Output the (X, Y) coordinate of the center of the cell containing the given text.  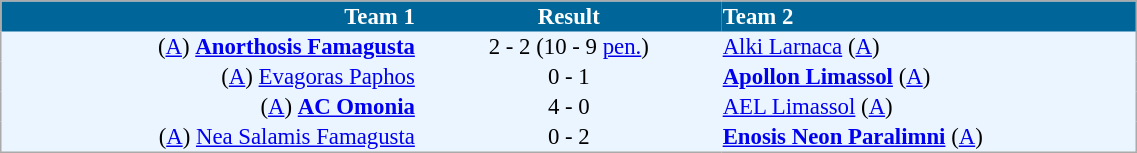
(A) Evagoras Paphos (209, 77)
Team 2 (929, 16)
(A) Nea Salamis Famagusta (209, 137)
(A) Anorthosis Famagusta (209, 47)
4 - 0 (568, 107)
Enosis Neon Paralimni (A) (929, 137)
AEL Limassol (A) (929, 107)
0 - 1 (568, 77)
(A) AC Omonia (209, 107)
Team 1 (209, 16)
Alki Larnaca (A) (929, 47)
Result (568, 16)
Apollon Limassol (A) (929, 77)
0 - 2 (568, 137)
2 - 2 (10 - 9 pen.) (568, 47)
